Identify which cell holds the provided text, then report its [X, Y] central coordinate. 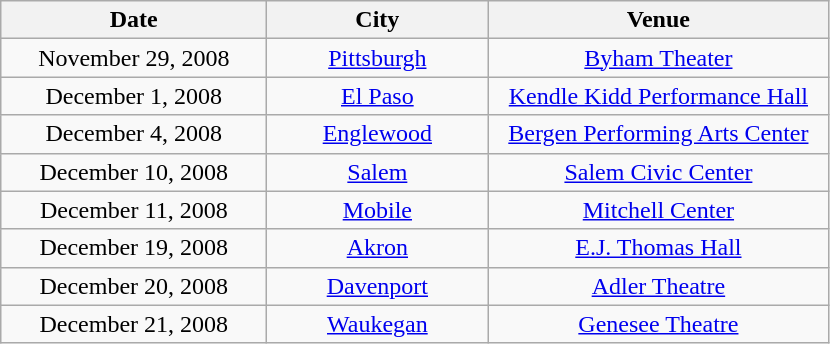
Mobile [378, 210]
December 21, 2008 [134, 324]
Englewood [378, 134]
Kendle Kidd Performance Hall [658, 96]
December 20, 2008 [134, 286]
Venue [658, 20]
Byham Theater [658, 58]
Salem [378, 172]
City [378, 20]
Salem Civic Center [658, 172]
Bergen Performing Arts Center [658, 134]
December 10, 2008 [134, 172]
Genesee Theatre [658, 324]
December 4, 2008 [134, 134]
December 11, 2008 [134, 210]
Adler Theatre [658, 286]
Mitchell Center [658, 210]
Date [134, 20]
December 1, 2008 [134, 96]
E.J. Thomas Hall [658, 248]
December 19, 2008 [134, 248]
November 29, 2008 [134, 58]
El Paso [378, 96]
Pittsburgh [378, 58]
Davenport [378, 286]
Waukegan [378, 324]
Akron [378, 248]
